Return the (x, y) coordinate for the center point of the cell that contains the specified text.  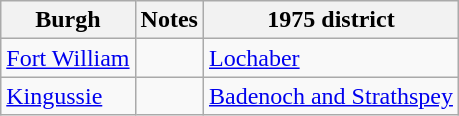
1975 district (330, 20)
Fort William (68, 58)
Notes (169, 20)
Kingussie (68, 96)
Burgh (68, 20)
Lochaber (330, 58)
Badenoch and Strathspey (330, 96)
